Scan for the cell matching the given text and deliver its [X, Y] coordinate at center. 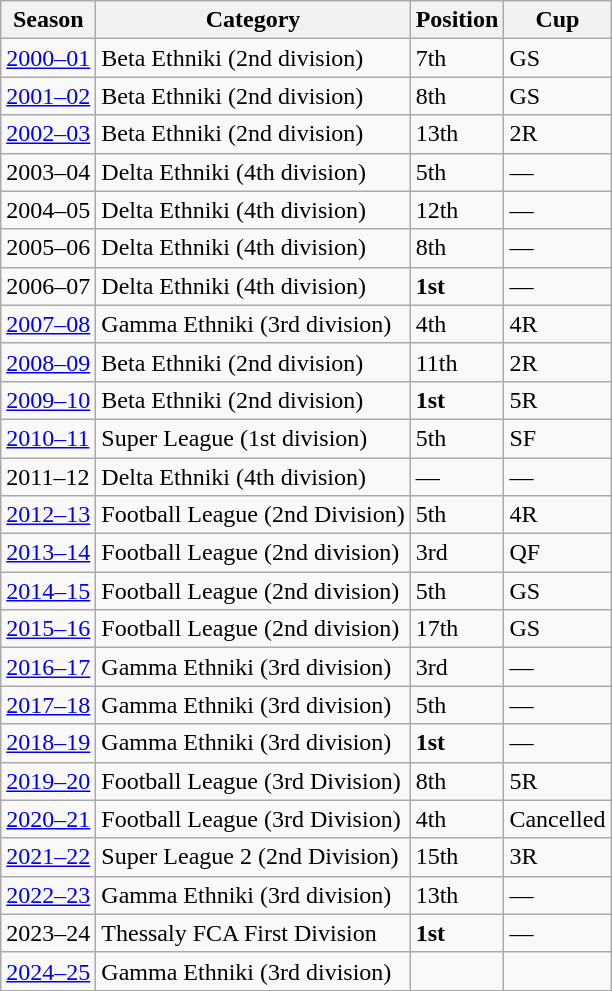
2002–03 [48, 134]
2003–04 [48, 172]
2015–16 [48, 629]
Category [253, 20]
7th [457, 58]
15th [457, 857]
2013–14 [48, 553]
2023–24 [48, 933]
Thessaly FCA First Division [253, 933]
2020–21 [48, 819]
2018–19 [48, 743]
Season [48, 20]
2019–20 [48, 781]
17th [457, 629]
Super League 2 (2nd Division) [253, 857]
2000–01 [48, 58]
2006–07 [48, 286]
2012–13 [48, 515]
2024–25 [48, 971]
2001–02 [48, 96]
2007–08 [48, 324]
Cup [558, 20]
2014–15 [48, 591]
11th [457, 362]
2016–17 [48, 667]
2004–05 [48, 210]
2010–11 [48, 438]
QF [558, 553]
2009–10 [48, 400]
Cancelled [558, 819]
SF [558, 438]
2017–18 [48, 705]
Super League (1st division) [253, 438]
Football League (2nd Division) [253, 515]
2008–09 [48, 362]
2005–06 [48, 248]
2021–22 [48, 857]
2022–23 [48, 895]
12th [457, 210]
3R [558, 857]
Position [457, 20]
2011–12 [48, 477]
